Provide the [X, Y] coordinate of the cell's center where the given text is located.  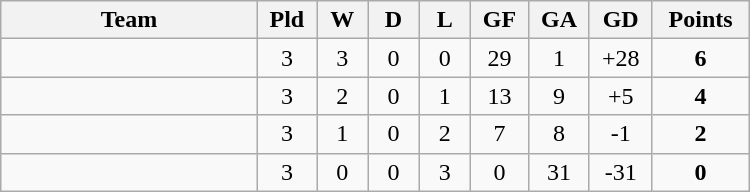
+5 [620, 96]
GF [499, 20]
6 [700, 58]
Points [700, 20]
31 [560, 172]
+28 [620, 58]
Team [129, 20]
4 [700, 96]
9 [560, 96]
W [342, 20]
Pld [287, 20]
L [444, 20]
13 [499, 96]
GD [620, 20]
7 [499, 134]
-1 [620, 134]
GA [560, 20]
29 [499, 58]
-31 [620, 172]
8 [560, 134]
D [394, 20]
